Extract the (X, Y) coordinate from the center of the cell holding the provided text.  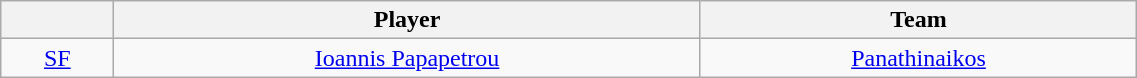
Player (407, 20)
Ioannis Papapetrou (407, 58)
SF (58, 58)
Panathinaikos (918, 58)
Team (918, 20)
